Locate the cell with the specified text and output its [X, Y] center coordinate. 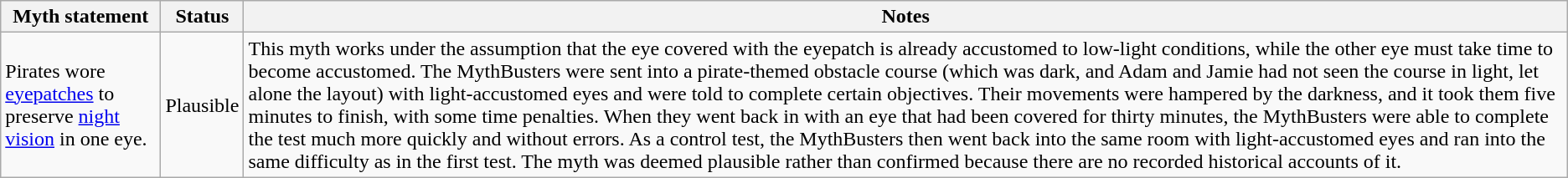
Plausible [203, 105]
Myth statement [80, 17]
Pirates wore eyepatches to preserve night vision in one eye. [80, 105]
Status [203, 17]
Notes [905, 17]
